Find where the given text appears and provide that cell's center as (x, y) coordinate. 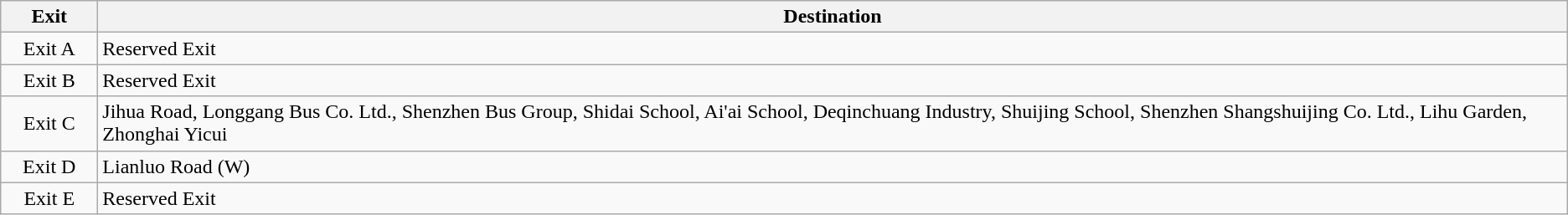
Exit C (49, 124)
Lianluo Road (W) (833, 166)
Exit (49, 17)
Exit E (49, 198)
Exit B (49, 80)
Exit A (49, 49)
Destination (833, 17)
Exit D (49, 166)
